Search for the cell housing the specified text and yield its [X, Y] center coordinate. 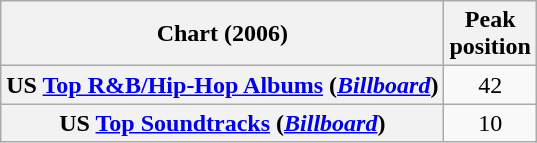
Peakposition [490, 34]
Chart (2006) [222, 34]
US Top R&B/Hip-Hop Albums (Billboard) [222, 85]
US Top Soundtracks (Billboard) [222, 123]
42 [490, 85]
10 [490, 123]
